Output the (X, Y) coordinate of the center of the cell containing the given text.  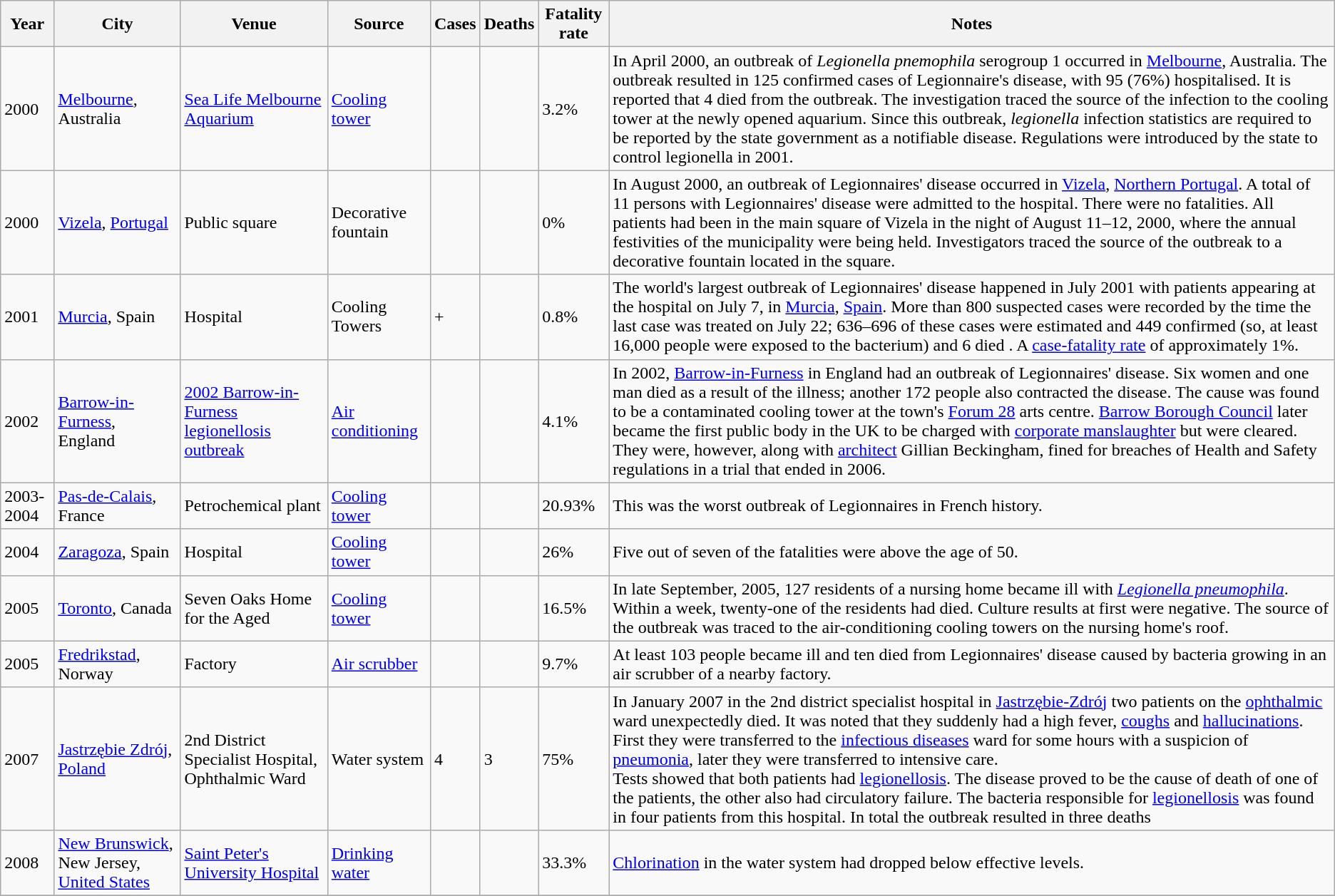
Petrochemical plant (254, 506)
Air conditioning (379, 421)
3 (509, 758)
Notes (971, 24)
Cooling Towers (379, 316)
At least 103 people became ill and ten died from Legionnaires' disease caused by bacteria growing in an air scrubber of a nearby factory. (971, 664)
2nd District Specialist Hospital, Ophthalmic Ward (254, 758)
26% (573, 552)
2007 (27, 758)
3.2% (573, 108)
Murcia, Spain (117, 316)
Decorative fountain (379, 222)
4.1% (573, 421)
Vizela, Portugal (117, 222)
Factory (254, 664)
0.8% (573, 316)
Air scrubber (379, 664)
Fatality rate (573, 24)
Chlorination in the water system had dropped below effective levels. (971, 862)
20.93% (573, 506)
Cases (455, 24)
Toronto, Canada (117, 608)
Public square (254, 222)
Water system (379, 758)
Fredrikstad, Norway (117, 664)
Deaths (509, 24)
2003-2004 (27, 506)
2004 (27, 552)
Sea Life Melbourne Aquarium (254, 108)
0% (573, 222)
4 (455, 758)
City (117, 24)
Source (379, 24)
+ (455, 316)
Five out of seven of the fatalities were above the age of 50. (971, 552)
Year (27, 24)
Saint Peter's University Hospital (254, 862)
75% (573, 758)
Zaragoza, Spain (117, 552)
Venue (254, 24)
New Brunswick, New Jersey, United States (117, 862)
Jastrzębie Zdrój, Poland (117, 758)
Drinking water (379, 862)
16.5% (573, 608)
2001 (27, 316)
33.3% (573, 862)
Pas-de-Calais, France (117, 506)
This was the worst outbreak of Legionnaires in French history. (971, 506)
2008 (27, 862)
2002 Barrow-in-Furness legionellosis outbreak (254, 421)
9.7% (573, 664)
Melbourne, Australia (117, 108)
2002 (27, 421)
Barrow-in-Furness, England (117, 421)
Seven Oaks Home for the Aged (254, 608)
